Locate the cell with the specified text and output its (x, y) center coordinate. 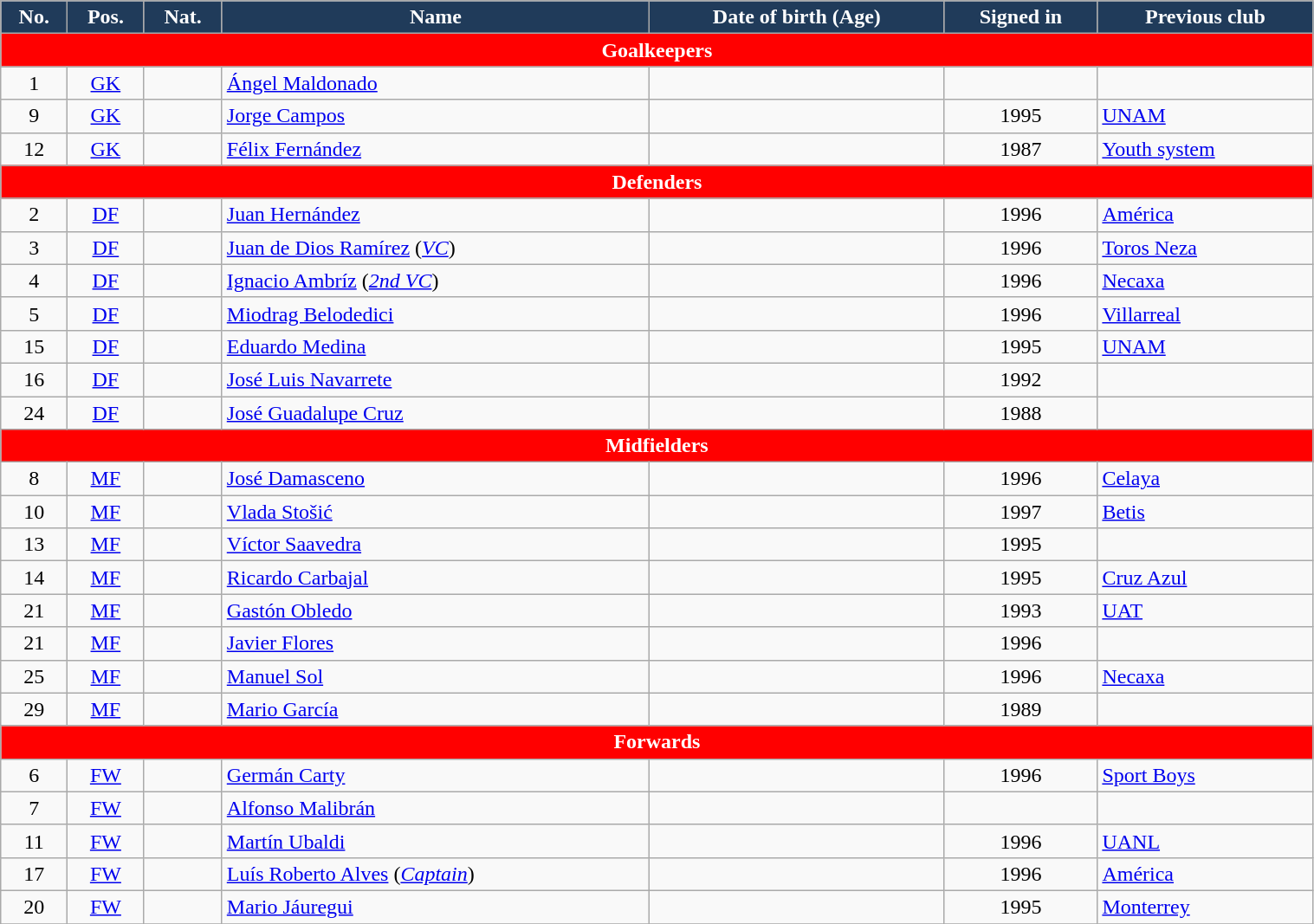
Gastón Obledo (435, 611)
29 (35, 709)
24 (35, 413)
Betis (1206, 512)
Midfielders (657, 446)
Cruz Azul (1206, 578)
No. (35, 17)
2 (35, 215)
Javier Flores (435, 643)
Defenders (657, 182)
4 (35, 281)
12 (35, 149)
Manuel Sol (435, 676)
José Luis Navarrete (435, 379)
Signed in (1020, 17)
7 (35, 808)
Ricardo Carbajal (435, 578)
José Damasceno (435, 479)
Juan de Dios Ramírez (VC) (435, 248)
10 (35, 512)
Félix Fernández (435, 149)
1 (35, 83)
5 (35, 313)
José Guadalupe Cruz (435, 413)
UANL (1206, 841)
14 (35, 578)
15 (35, 346)
1987 (1020, 149)
Name (435, 17)
Monterrey (1206, 907)
Ángel Maldonado (435, 83)
Toros Neza (1206, 248)
Germán Carty (435, 775)
13 (35, 545)
Nat. (183, 17)
20 (35, 907)
25 (35, 676)
1993 (1020, 611)
1988 (1020, 413)
UAT (1206, 611)
Celaya (1206, 479)
Villarreal (1206, 313)
Jorge Campos (435, 116)
Alfonso Malibrán (435, 808)
1997 (1020, 512)
16 (35, 379)
Eduardo Medina (435, 346)
9 (35, 116)
Juan Hernández (435, 215)
Date of birth (Age) (797, 17)
Forwards (657, 742)
Vlada Stošić (435, 512)
Mario Jáuregui (435, 907)
3 (35, 248)
Pos. (106, 17)
17 (35, 874)
11 (35, 841)
6 (35, 775)
Martín Ubaldi (435, 841)
Goalkeepers (657, 50)
8 (35, 479)
Víctor Saavedra (435, 545)
Youth system (1206, 149)
Miodrag Belodedici (435, 313)
Sport Boys (1206, 775)
1989 (1020, 709)
Ignacio Ambríz (2nd VC) (435, 281)
Previous club (1206, 17)
Luís Roberto Alves (Captain) (435, 874)
Mario García (435, 709)
1992 (1020, 379)
